Extract the [x, y] coordinate from the center of the cell holding the provided text.  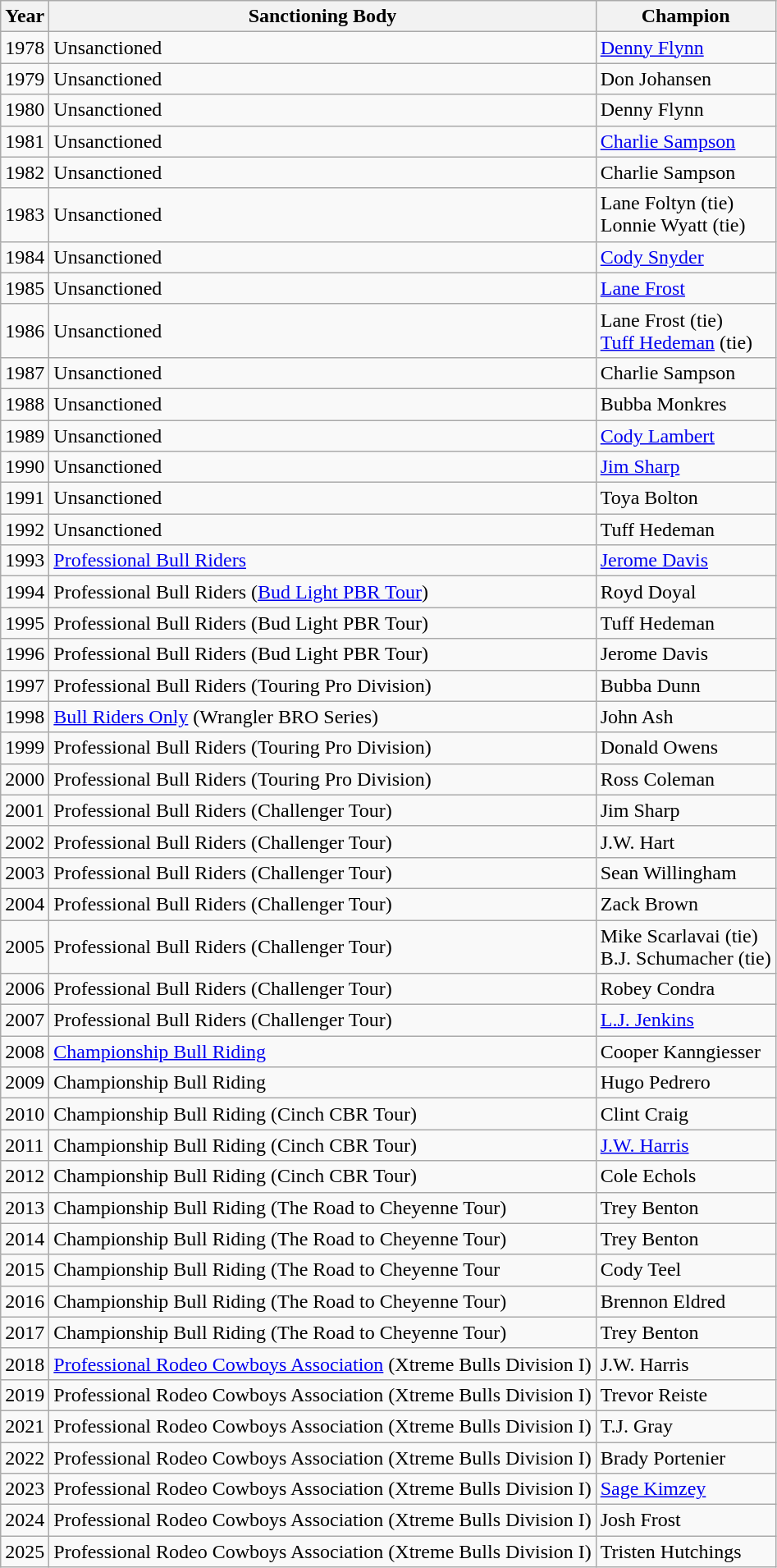
T.J. Gray [686, 1426]
L.J. Jenkins [686, 1020]
John Ash [686, 717]
2013 [25, 1208]
1991 [25, 498]
2024 [25, 1520]
Championship Bull Riding (The Road to Cheyenne Tour [322, 1270]
2000 [25, 779]
Tristen Hutchings [686, 1552]
Toya Bolton [686, 498]
2025 [25, 1552]
Champion [686, 16]
1993 [25, 561]
2017 [25, 1332]
1984 [25, 257]
Donald Owens [686, 748]
1992 [25, 530]
Ross Coleman [686, 779]
Brady Portenier [686, 1457]
1989 [25, 436]
2023 [25, 1489]
1994 [25, 592]
Bull Riders Only (Wrangler BRO Series) [322, 717]
1999 [25, 748]
Zack Brown [686, 904]
Clint Craig [686, 1114]
Year [25, 16]
2018 [25, 1364]
2008 [25, 1052]
J.W. Hart [686, 841]
1995 [25, 623]
1978 [25, 48]
2012 [25, 1176]
1979 [25, 79]
1996 [25, 654]
Cole Echols [686, 1176]
Lane Frost (tie) Tuff Hedeman (tie) [686, 330]
Sage Kimzey [686, 1489]
Trevor Reiste [686, 1395]
Bubba Monkres [686, 404]
2009 [25, 1083]
Cody Lambert [686, 436]
2016 [25, 1301]
1987 [25, 373]
2011 [25, 1145]
1980 [25, 110]
1985 [25, 288]
2005 [25, 946]
Bubba Dunn [686, 685]
2004 [25, 904]
2007 [25, 1020]
2003 [25, 873]
1981 [25, 141]
Lane Foltyn (tie) Lonnie Wyatt (tie) [686, 215]
Royd Doyal [686, 592]
Mike Scarlavai (tie) B.J. Schumacher (tie) [686, 946]
Cody Teel [686, 1270]
2021 [25, 1426]
2022 [25, 1457]
Sanctioning Body [322, 16]
2015 [25, 1270]
1982 [25, 172]
1997 [25, 685]
1988 [25, 404]
Brennon Eldred [686, 1301]
Robey Condra [686, 989]
1990 [25, 467]
Josh Frost [686, 1520]
1986 [25, 330]
Sean Willingham [686, 873]
1983 [25, 215]
2014 [25, 1239]
Hugo Pedrero [686, 1083]
2002 [25, 841]
2010 [25, 1114]
2006 [25, 989]
Professional Bull Riders [322, 561]
2019 [25, 1395]
2001 [25, 810]
1998 [25, 717]
Lane Frost [686, 288]
Cooper Kanngiesser [686, 1052]
Cody Snyder [686, 257]
Don Johansen [686, 79]
